Find where the given text appears and provide that cell's center as [X, Y] coordinate. 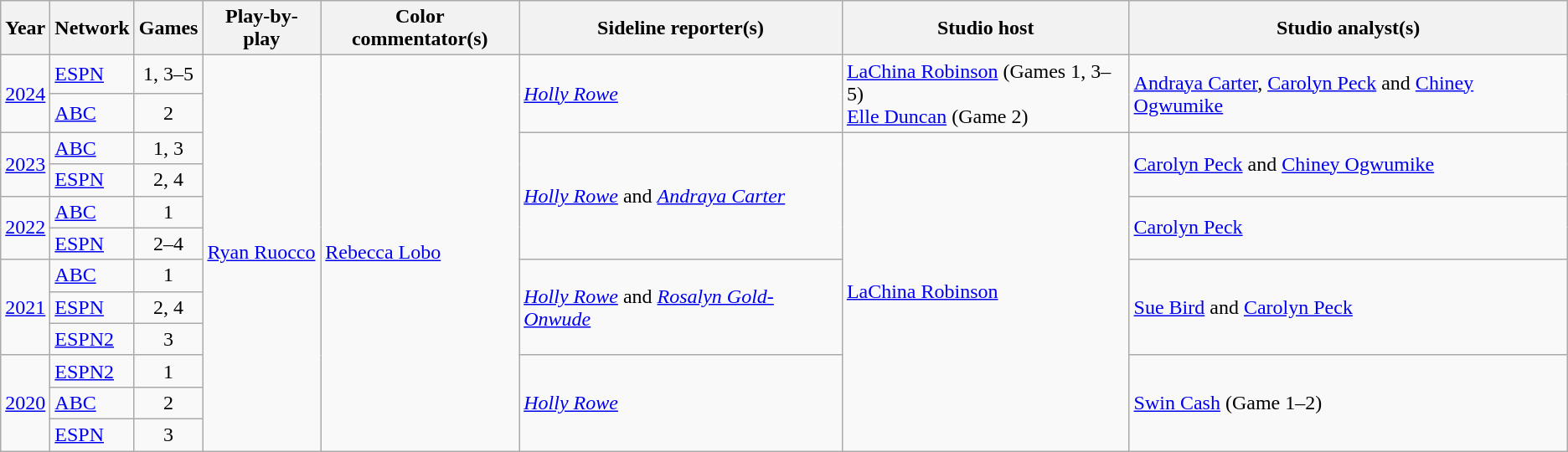
Play-by-play [261, 28]
Games [168, 28]
Carolyn Peck [1349, 228]
2–4 [168, 244]
Rebecca Lobo [420, 253]
Sue Bird and Carolyn Peck [1349, 307]
Color commentator(s) [420, 28]
2021 [25, 307]
Andraya Carter, Carolyn Peck and Chiney Ogwumike [1349, 94]
Swin Cash (Game 1–2) [1349, 403]
2023 [25, 164]
Sideline reporter(s) [681, 28]
Network [92, 28]
Carolyn Peck and Chiney Ogwumike [1349, 164]
1, 3–5 [168, 74]
Holly Rowe and Rosalyn Gold-Onwude [681, 307]
LaChina Robinson (Games 1, 3–5)Elle Duncan (Game 2) [985, 94]
2022 [25, 228]
Studio host [985, 28]
2024 [25, 94]
1, 3 [168, 148]
Holly Rowe and Andraya Carter [681, 196]
LaChina Robinson [985, 291]
Studio analyst(s) [1349, 28]
Year [25, 28]
Ryan Ruocco [261, 253]
2020 [25, 403]
